From the cell containing the given text, extract its center point as [X, Y] coordinate. 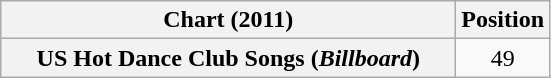
Position [503, 20]
49 [503, 58]
Chart (2011) [228, 20]
US Hot Dance Club Songs (Billboard) [228, 58]
